Identify which cell holds the provided text, then report its (x, y) central coordinate. 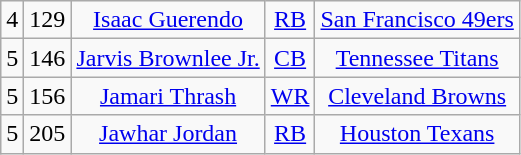
205 (48, 134)
CB (290, 58)
Tennessee Titans (417, 58)
4 (12, 20)
129 (48, 20)
Jamari Thrash (168, 96)
146 (48, 58)
San Francisco 49ers (417, 20)
Houston Texans (417, 134)
Cleveland Browns (417, 96)
Jarvis Brownlee Jr. (168, 58)
156 (48, 96)
WR (290, 96)
Jawhar Jordan (168, 134)
Isaac Guerendo (168, 20)
